Return the [X, Y] coordinate for the center point of the cell that contains the specified text.  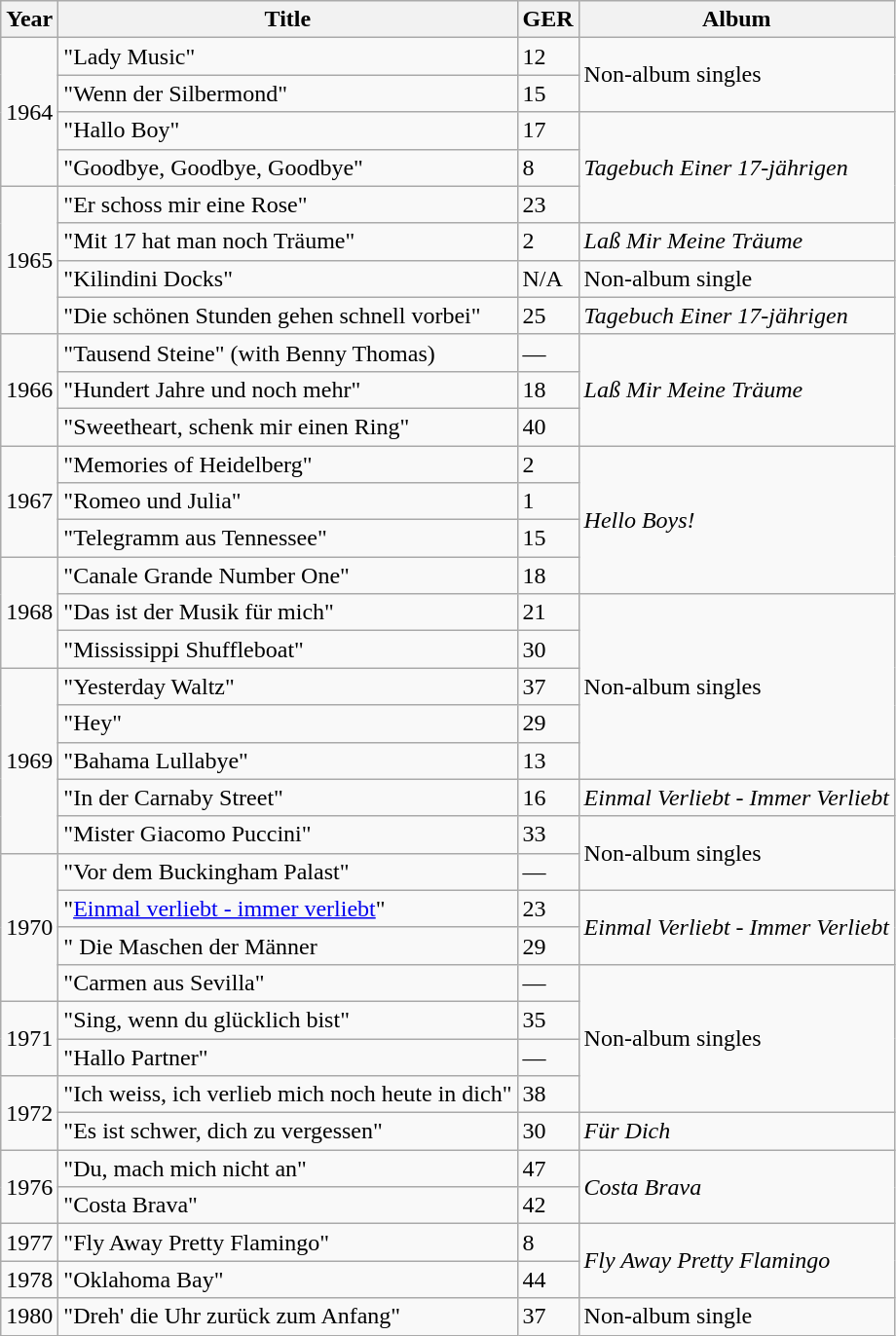
1978 [29, 1280]
"Sweetheart, schenk mir einen Ring" [288, 427]
"Kilindini Docks" [288, 278]
"Es ist schwer, dich zu vergessen" [288, 1132]
38 [547, 1095]
Album [736, 19]
21 [547, 612]
"Du, mach mich nicht an" [288, 1169]
"Vor dem Buckingham Palast" [288, 872]
"Ich weiss, ich verlieb mich noch heute in dich" [288, 1095]
"Hallo Boy" [288, 130]
"Das ist der Musik für mich" [288, 612]
"Fly Away Pretty Flamingo" [288, 1243]
"Lady Music" [288, 56]
"Die schönen Stunden gehen schnell vorbei" [288, 315]
Title [288, 19]
1966 [29, 390]
13 [547, 761]
"Mister Giacomo Puccini" [288, 835]
1969 [29, 761]
"Oklahoma Bay" [288, 1280]
1968 [29, 612]
N/A [547, 278]
Fly Away Pretty Flamingo [736, 1261]
1980 [29, 1317]
"In der Carnaby Street" [288, 798]
"Mississippi Shuffleboat" [288, 649]
1977 [29, 1243]
Für Dich [736, 1132]
"Sing, wenn du glücklich bist" [288, 1020]
"Carmen aus Sevilla" [288, 983]
Costa Brava [736, 1187]
"Wenn der Silbermond" [288, 93]
1971 [29, 1038]
1965 [29, 260]
" Die Maschen der Männer [288, 946]
25 [547, 315]
33 [547, 835]
17 [547, 130]
"Bahama Lullabye" [288, 761]
"Hundert Jahre und noch mehr" [288, 390]
47 [547, 1169]
35 [547, 1020]
"Mit 17 hat man noch Träume" [288, 241]
1976 [29, 1187]
"Hallo Partner" [288, 1057]
"Dreh' die Uhr zurück zum Anfang" [288, 1317]
"Goodbye, Goodbye, Goodbye" [288, 167]
1972 [29, 1113]
"Yesterday Waltz" [288, 687]
42 [547, 1206]
"Telegramm aus Tennessee" [288, 538]
"Hey" [288, 724]
"Er schoss mir eine Rose" [288, 204]
"Memories of Heidelberg" [288, 464]
Year [29, 19]
12 [547, 56]
"Einmal verliebt - immer verliebt" [288, 909]
1964 [29, 112]
1970 [29, 927]
"Romeo und Julia" [288, 501]
GER [547, 19]
40 [547, 427]
16 [547, 798]
Hello Boys! [736, 520]
"Tausend Steine" (with Benny Thomas) [288, 353]
"Canale Grande Number One" [288, 575]
"Costa Brava" [288, 1206]
44 [547, 1280]
1967 [29, 501]
1 [547, 501]
